Return the [x, y] coordinate for the center point of the cell that contains the specified text.  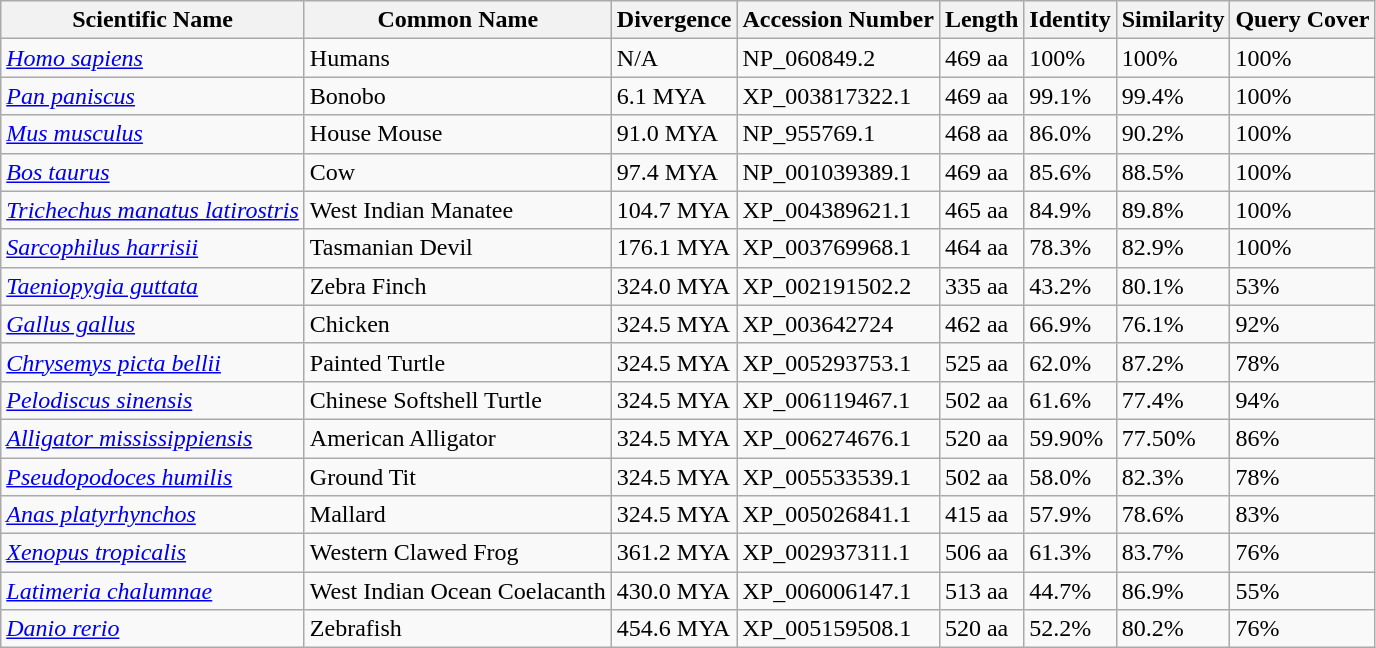
84.9% [1070, 210]
87.2% [1173, 362]
104.7 MYA [674, 210]
324.0 MYA [674, 286]
52.2% [1070, 629]
Western Clawed Frog [458, 553]
61.3% [1070, 553]
59.90% [1070, 438]
78.6% [1173, 515]
82.9% [1173, 248]
454.6 MYA [674, 629]
XP_006119467.1 [838, 400]
57.9% [1070, 515]
Chicken [458, 324]
XP_005293753.1 [838, 362]
XP_006006147.1 [838, 591]
465 aa [981, 210]
86.9% [1173, 591]
Chinese Softshell Turtle [458, 400]
76.1% [1173, 324]
6.1 MYA [674, 96]
97.4 MYA [674, 172]
Zebrafish [458, 629]
361.2 MYA [674, 553]
89.8% [1173, 210]
55% [1302, 591]
XP_003642724 [838, 324]
176.1 MYA [674, 248]
83.7% [1173, 553]
62.0% [1070, 362]
462 aa [981, 324]
Scientific Name [153, 20]
Humans [458, 58]
Length [981, 20]
XP_003769968.1 [838, 248]
99.4% [1173, 96]
Alligator mississippiensis [153, 438]
XP_004389621.1 [838, 210]
Query Cover [1302, 20]
West Indian Manatee [458, 210]
99.1% [1070, 96]
Sarcophilus harrisii [153, 248]
92% [1302, 324]
NP_001039389.1 [838, 172]
Trichechus manatus latirostris [153, 210]
Zebra Finch [458, 286]
NP_060849.2 [838, 58]
Xenopus tropicalis [153, 553]
53% [1302, 286]
83% [1302, 515]
Gallus gallus [153, 324]
Identity [1070, 20]
77.4% [1173, 400]
80.2% [1173, 629]
335 aa [981, 286]
61.6% [1070, 400]
NP_955769.1 [838, 134]
43.2% [1070, 286]
468 aa [981, 134]
82.3% [1173, 477]
94% [1302, 400]
XP_005159508.1 [838, 629]
525 aa [981, 362]
91.0 MYA [674, 134]
Similarity [1173, 20]
Pan paniscus [153, 96]
415 aa [981, 515]
Bonobo [458, 96]
Pelodiscus sinensis [153, 400]
80.1% [1173, 286]
House Mouse [458, 134]
Mallard [458, 515]
Divergence [674, 20]
XP_003817322.1 [838, 96]
Mus musculus [153, 134]
44.7% [1070, 591]
Pseudopodoces humilis [153, 477]
78.3% [1070, 248]
Common Name [458, 20]
Accession Number [838, 20]
West Indian Ocean Coelacanth [458, 591]
Painted Turtle [458, 362]
66.9% [1070, 324]
XP_005533539.1 [838, 477]
88.5% [1173, 172]
Tasmanian Devil [458, 248]
Latimeria chalumnae [153, 591]
Bos taurus [153, 172]
85.6% [1070, 172]
N/A [674, 58]
Anas platyrhynchos [153, 515]
XP_006274676.1 [838, 438]
Chrysemys picta bellii [153, 362]
90.2% [1173, 134]
430.0 MYA [674, 591]
Cow [458, 172]
American Alligator [458, 438]
Danio rerio [153, 629]
58.0% [1070, 477]
86.0% [1070, 134]
506 aa [981, 553]
Ground Tit [458, 477]
Homo sapiens [153, 58]
86% [1302, 438]
XP_002937311.1 [838, 553]
XP_002191502.2 [838, 286]
513 aa [981, 591]
464 aa [981, 248]
Taeniopygia guttata [153, 286]
77.50% [1173, 438]
XP_005026841.1 [838, 515]
